Find where the given text appears and provide that cell's center as [x, y] coordinate. 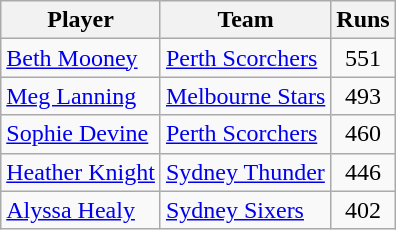
Melbourne Stars [245, 96]
Sydney Sixers [245, 210]
Team [245, 20]
493 [363, 96]
Beth Mooney [81, 58]
402 [363, 210]
Player [81, 20]
Alyssa Healy [81, 210]
Meg Lanning [81, 96]
460 [363, 134]
Sydney Thunder [245, 172]
Sophie Devine [81, 134]
551 [363, 58]
Heather Knight [81, 172]
Runs [363, 20]
446 [363, 172]
